For the text-containing cell, return its midpoint in (x, y) coordinate format. 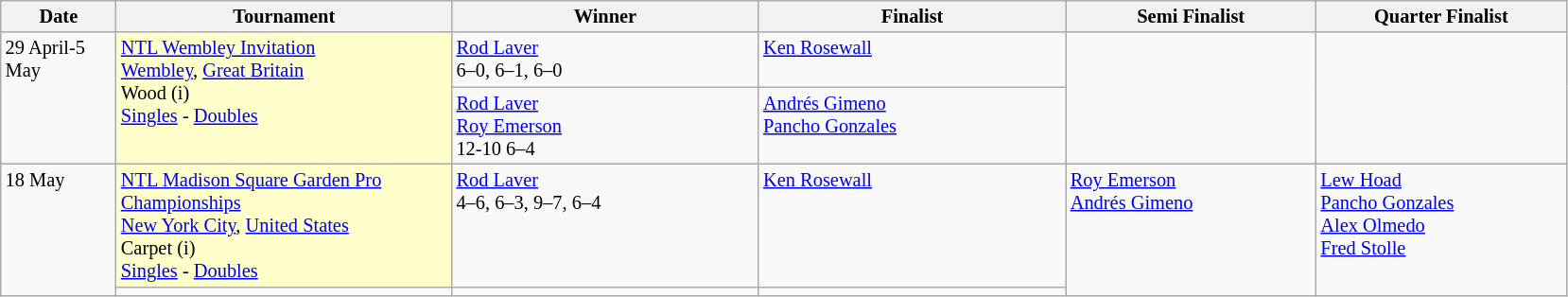
Finalist (912, 16)
29 April-5 May (59, 98)
Quarter Finalist (1441, 16)
NTL Wembley Invitation Wembley, Great BritainWood (i) Singles - Doubles (284, 98)
NTL Madison Square Garden Pro Championships New York City, United StatesCarpet (i)Singles - Doubles (284, 225)
Winner (605, 16)
Tournament (284, 16)
Roy Emerson Andrés Gimeno (1192, 229)
Lew Hoad Pancho Gonzales Alex Olmedo Fred Stolle (1441, 229)
Date (59, 16)
18 May (59, 229)
Semi Finalist (1192, 16)
Rod Laver6–0, 6–1, 6–0 (605, 60)
Rod Laver4–6, 6–3, 9–7, 6–4 (605, 225)
Rod Laver Roy Emerson12-10 6–4 (605, 126)
Andrés Gimeno Pancho Gonzales (912, 126)
